Output the (X, Y) coordinate of the center of the cell containing the given text.  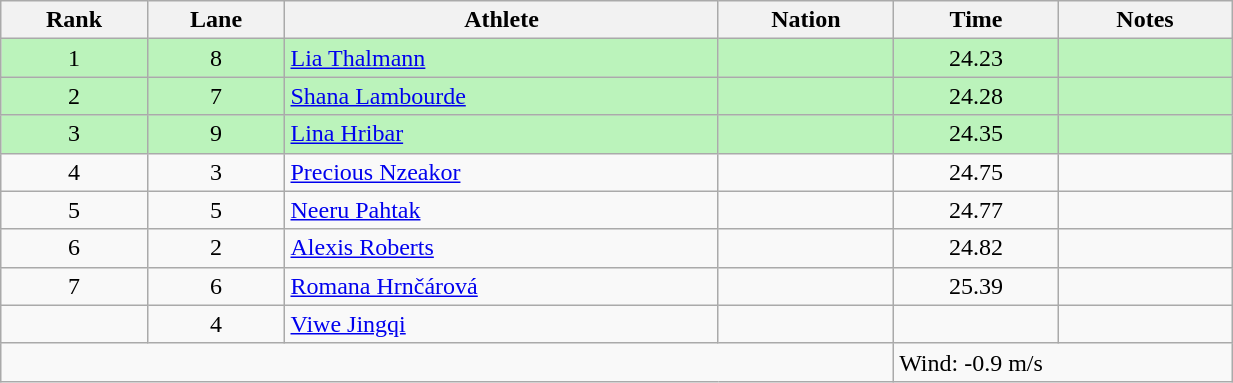
Time (976, 20)
1 (74, 58)
Athlete (502, 20)
24.77 (976, 210)
Neeru Pahtak (502, 210)
Notes (1144, 20)
Rank (74, 20)
Lane (216, 20)
24.28 (976, 96)
Wind: -0.9 m/s (1063, 362)
8 (216, 58)
Lina Hribar (502, 134)
24.23 (976, 58)
Lia Thalmann (502, 58)
24.35 (976, 134)
Shana Lambourde (502, 96)
25.39 (976, 286)
Precious Nzeakor (502, 172)
24.75 (976, 172)
24.82 (976, 248)
9 (216, 134)
Viwe Jingqi (502, 324)
Alexis Roberts (502, 248)
Nation (806, 20)
Romana Hrnčárová (502, 286)
